Identify which cell holds the provided text, then report its (X, Y) central coordinate. 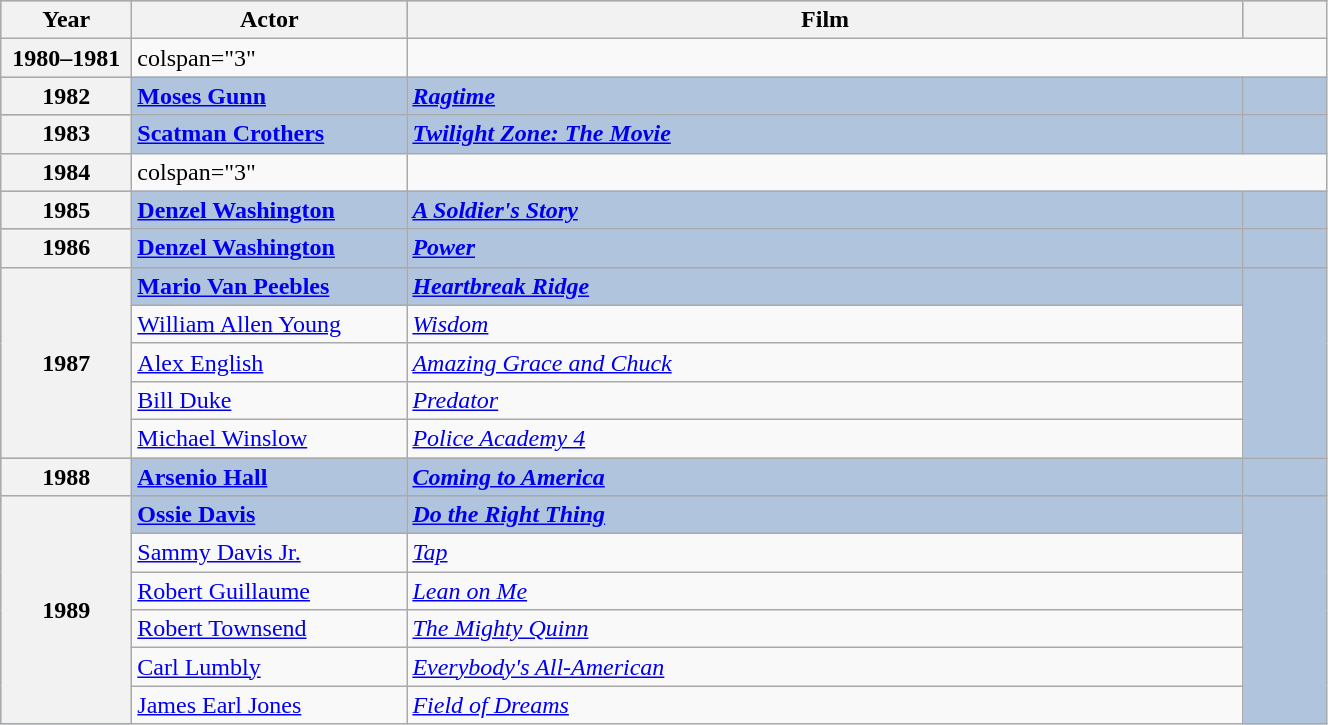
Ossie Davis (270, 515)
1988 (66, 477)
Twilight Zone: The Movie (826, 134)
Robert Guillaume (270, 591)
Tap (826, 553)
Michael Winslow (270, 438)
Predator (826, 400)
Wisdom (826, 324)
1989 (66, 610)
Field of Dreams (826, 705)
1986 (66, 248)
Power (826, 248)
Ragtime (826, 96)
Bill Duke (270, 400)
Mario Van Peebles (270, 286)
1983 (66, 134)
1980–1981 (66, 58)
Year (66, 20)
Everybody's All-American (826, 667)
Coming to America (826, 477)
Alex English (270, 362)
Film (826, 20)
Arsenio Hall (270, 477)
James Earl Jones (270, 705)
Sammy Davis Jr. (270, 553)
1985 (66, 210)
A Soldier's Story (826, 210)
Actor (270, 20)
The Mighty Quinn (826, 629)
Robert Townsend (270, 629)
1982 (66, 96)
Amazing Grace and Chuck (826, 362)
Moses Gunn (270, 96)
William Allen Young (270, 324)
1984 (66, 172)
Police Academy 4 (826, 438)
Carl Lumbly (270, 667)
Lean on Me (826, 591)
Do the Right Thing (826, 515)
Scatman Crothers (270, 134)
Heartbreak Ridge (826, 286)
1987 (66, 362)
